Find where the given text appears and provide that cell's center as [x, y] coordinate. 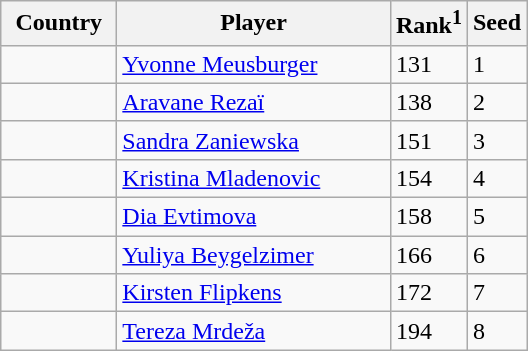
151 [428, 140]
2 [496, 102]
166 [428, 255]
Kristina Mladenovic [254, 178]
158 [428, 217]
172 [428, 293]
194 [428, 331]
Yvonne Meusburger [254, 64]
Seed [496, 24]
Tereza Mrdeža [254, 331]
131 [428, 64]
Yuliya Beygelzimer [254, 255]
1 [496, 64]
6 [496, 255]
Dia Evtimova [254, 217]
Kirsten Flipkens [254, 293]
Aravane Rezaï [254, 102]
5 [496, 217]
7 [496, 293]
Player [254, 24]
Rank1 [428, 24]
Sandra Zaniewska [254, 140]
8 [496, 331]
Country [59, 24]
138 [428, 102]
3 [496, 140]
4 [496, 178]
154 [428, 178]
